Detect which cell encompasses the target text, then output its [X, Y] center coordinate. 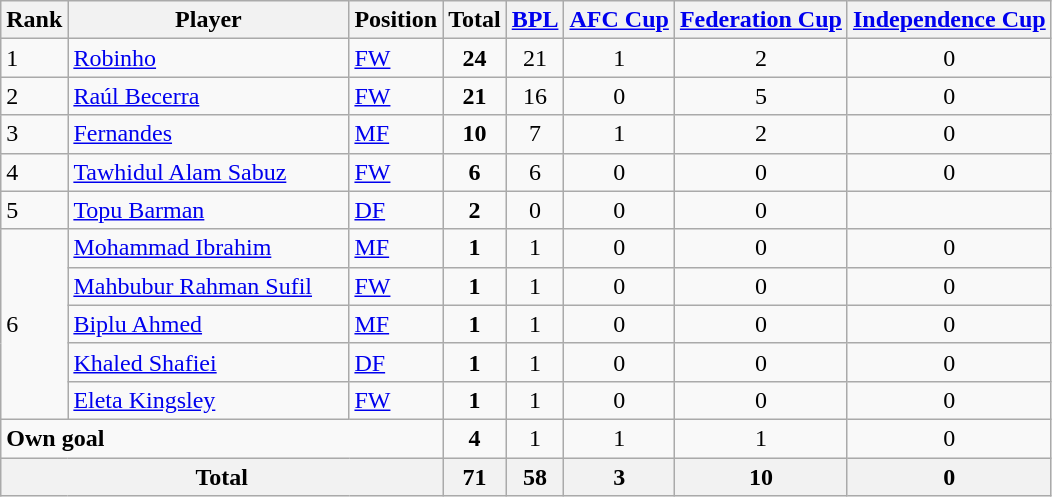
58 [535, 477]
Federation Cup [760, 20]
AFC Cup [619, 20]
BPL [535, 20]
16 [535, 96]
Biplu Ahmed [208, 324]
Rank [34, 20]
71 [475, 477]
Raúl Becerra [208, 96]
Mahbubur Rahman Sufil [208, 286]
Fernandes [208, 134]
Position [396, 20]
Khaled Shafiei [208, 362]
Mohammad Ibrahim [208, 248]
Topu Barman [208, 210]
7 [535, 134]
Independence Cup [949, 20]
Tawhidul Alam Sabuz [208, 172]
Player [208, 20]
Own goal [222, 438]
Eleta Kingsley [208, 400]
24 [475, 58]
Robinho [208, 58]
